Return (x, y) of the center of cell containing provided text 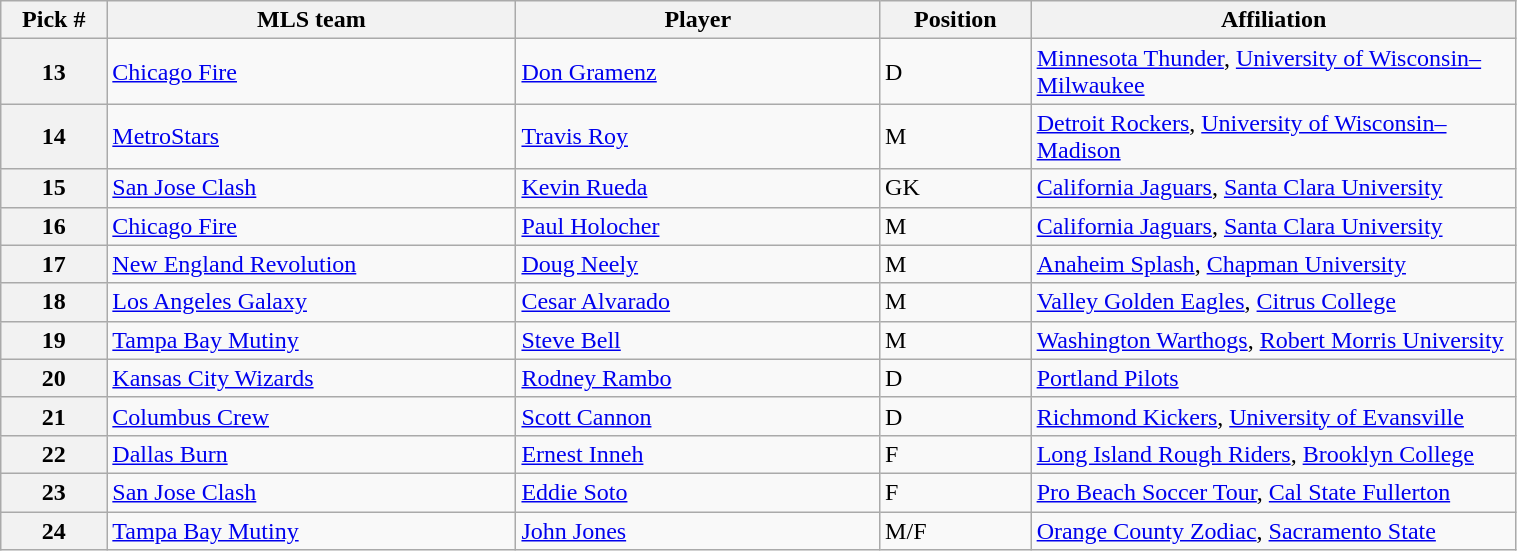
Kevin Rueda (698, 188)
23 (54, 492)
22 (54, 454)
21 (54, 416)
Richmond Kickers, University of Evansville (1274, 416)
Don Gramenz (698, 72)
Rodney Rambo (698, 378)
MLS team (312, 20)
Doug Neely (698, 264)
Position (956, 20)
Minnesota Thunder, University of Wisconsin–Milwaukee (1274, 72)
John Jones (698, 531)
GK (956, 188)
13 (54, 72)
Pick # (54, 20)
Pro Beach Soccer Tour, Cal State Fullerton (1274, 492)
Kansas City Wizards (312, 378)
19 (54, 340)
15 (54, 188)
Eddie Soto (698, 492)
New England Revolution (312, 264)
17 (54, 264)
Ernest Inneh (698, 454)
Detroit Rockers, University of Wisconsin–Madison (1274, 136)
Paul Holocher (698, 226)
20 (54, 378)
Anaheim Splash, Chapman University (1274, 264)
Steve Bell (698, 340)
Columbus Crew (312, 416)
M/F (956, 531)
Affiliation (1274, 20)
Long Island Rough Riders, Brooklyn College (1274, 454)
24 (54, 531)
Portland Pilots (1274, 378)
Cesar Alvarado (698, 302)
Dallas Burn (312, 454)
Travis Roy (698, 136)
18 (54, 302)
Orange County Zodiac, Sacramento State (1274, 531)
Scott Cannon (698, 416)
16 (54, 226)
Washington Warthogs, Robert Morris University (1274, 340)
14 (54, 136)
Valley Golden Eagles, Citrus College (1274, 302)
Los Angeles Galaxy (312, 302)
Player (698, 20)
MetroStars (312, 136)
